Detect which cell encompasses the target text, then output its (x, y) center coordinate. 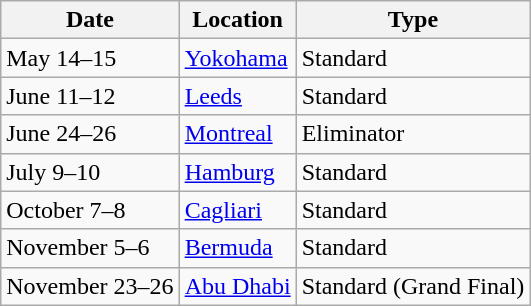
July 9–10 (90, 172)
Yokohama (238, 58)
October 7–8 (90, 210)
May 14–15 (90, 58)
Eliminator (413, 134)
Hamburg (238, 172)
June 11–12 (90, 96)
Standard (Grand Final) (413, 286)
Type (413, 20)
Leeds (238, 96)
Location (238, 20)
June 24–26 (90, 134)
Abu Dhabi (238, 286)
Bermuda (238, 248)
Cagliari (238, 210)
Date (90, 20)
November 5–6 (90, 248)
Montreal (238, 134)
November 23–26 (90, 286)
